Locate the cell with the specified text and output its [x, y] center coordinate. 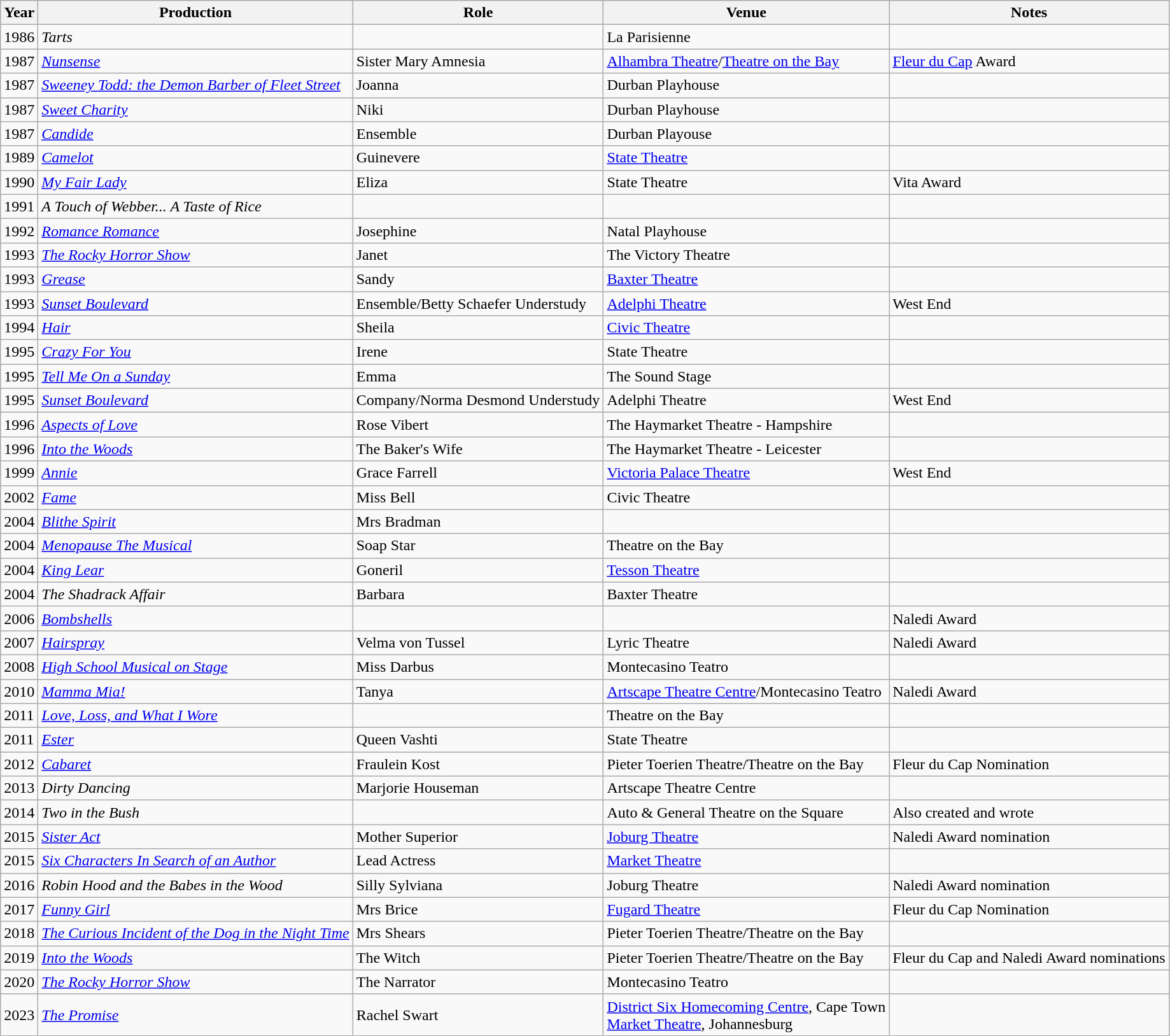
Irene [478, 352]
Artscape Theatre Centre/Montecasino Teatro [746, 691]
Ensemble/Betty Schaefer Understudy [478, 304]
Tesson Theatre [746, 570]
Production [195, 13]
Crazy For You [195, 352]
2012 [19, 764]
My Fair Lady [195, 182]
Also created and wrote [1029, 812]
2016 [19, 885]
Miss Darbus [478, 667]
Ester [195, 740]
2013 [19, 788]
Company/Norma Desmond Understudy [478, 401]
1994 [19, 328]
Janet [478, 255]
1991 [19, 206]
The Victory Theatre [746, 255]
Silly Sylviana [478, 885]
Fraulein Kost [478, 764]
The Haymarket Theatre - Leicester [746, 449]
Emma [478, 376]
Year [19, 13]
Romance Romance [195, 231]
Miss Bell [478, 497]
Vita Award [1029, 182]
Venue [746, 13]
Mrs Shears [478, 933]
Sweeney Todd: the Demon Barber of Fleet Street [195, 85]
Tarts [195, 37]
Aspects of Love [195, 425]
2020 [19, 982]
Rachel Swart [478, 1015]
La Parisienne [746, 37]
Tanya [478, 691]
Funny Girl [195, 909]
Artscape Theatre Centre [746, 788]
Blithe Spirit [195, 522]
The Haymarket Theatre - Hampshire [746, 425]
Victoria Palace Theatre [746, 473]
Lyric Theatre [746, 642]
Bombshells [195, 618]
Marjorie Houseman [478, 788]
Eliza [478, 182]
Queen Vashti [478, 740]
The Narrator [478, 982]
The Shadrack Affair [195, 594]
Six Characters In Search of an Author [195, 861]
Mother Superior [478, 837]
Joanna [478, 85]
2010 [19, 691]
Fame [195, 497]
Hairspray [195, 642]
Notes [1029, 13]
A Touch of Webber... A Taste of Rice [195, 206]
1992 [19, 231]
2018 [19, 933]
Mamma Mia! [195, 691]
Menopause The Musical [195, 546]
Alhambra Theatre/Theatre on the Bay [746, 61]
2023 [19, 1015]
Guinevere [478, 158]
The Sound Stage [746, 376]
The Witch [478, 958]
Fugard Theatre [746, 909]
1989 [19, 158]
Soap Star [478, 546]
Two in the Bush [195, 812]
2006 [19, 618]
Sister Act [195, 837]
Love, Loss, and What I Wore [195, 716]
Hair [195, 328]
Grace Farrell [478, 473]
Camelot [195, 158]
Fleur du Cap and Naledi Award nominations [1029, 958]
Niki [478, 110]
Fleur du Cap Award [1029, 61]
Velma von Tussel [478, 642]
2014 [19, 812]
1990 [19, 182]
Sheila [478, 328]
Tell Me On a Sunday [195, 376]
2017 [19, 909]
2007 [19, 642]
Natal Playhouse [746, 231]
Auto & General Theatre on the Square [746, 812]
Sandy [478, 279]
Annie [195, 473]
2019 [19, 958]
Market Theatre [746, 861]
Josephine [478, 231]
High School Musical on Stage [195, 667]
King Lear [195, 570]
1986 [19, 37]
Barbara [478, 594]
Ensemble [478, 134]
Grease [195, 279]
1999 [19, 473]
Goneril [478, 570]
Role [478, 13]
Mrs Bradman [478, 522]
Lead Actress [478, 861]
The Baker's Wife [478, 449]
2002 [19, 497]
Durban Playouse [746, 134]
2008 [19, 667]
Dirty Dancing [195, 788]
Sister Mary Amnesia [478, 61]
Robin Hood and the Babes in the Wood [195, 885]
Cabaret [195, 764]
Nunsense [195, 61]
Sweet Charity [195, 110]
The Promise [195, 1015]
Mrs Brice [478, 909]
Rose Vibert [478, 425]
The Curious Incident of the Dog in the Night Time [195, 933]
Candide [195, 134]
District Six Homecoming Centre, Cape TownMarket Theatre, Johannesburg [746, 1015]
